For the text-containing cell, return its midpoint in [X, Y] coordinate format. 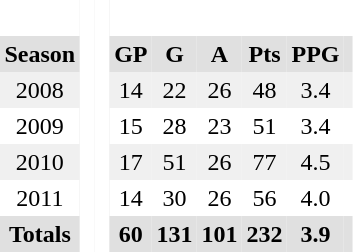
30 [174, 198]
23 [220, 126]
2009 [40, 126]
60 [131, 234]
48 [264, 90]
17 [131, 162]
22 [174, 90]
G [174, 54]
Pts [264, 54]
2011 [40, 198]
56 [264, 198]
A [220, 54]
Season [40, 54]
28 [174, 126]
4.0 [316, 198]
4.5 [316, 162]
2010 [40, 162]
Totals [40, 234]
131 [174, 234]
232 [264, 234]
3.9 [316, 234]
77 [264, 162]
PPG [316, 54]
2008 [40, 90]
GP [131, 54]
15 [131, 126]
101 [220, 234]
